Detect which cell encompasses the target text, then output its [x, y] center coordinate. 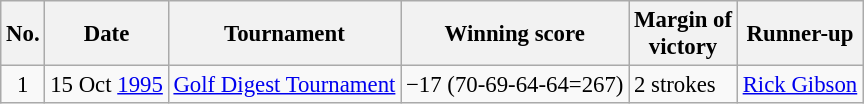
Date [106, 34]
2 strokes [684, 85]
Golf Digest Tournament [284, 85]
15 Oct 1995 [106, 85]
Rick Gibson [800, 85]
1 [23, 85]
Runner-up [800, 34]
No. [23, 34]
Margin ofvictory [684, 34]
Winning score [515, 34]
−17 (70-69-64-64=267) [515, 85]
Tournament [284, 34]
